Return [X, Y] of the center of cell containing provided text 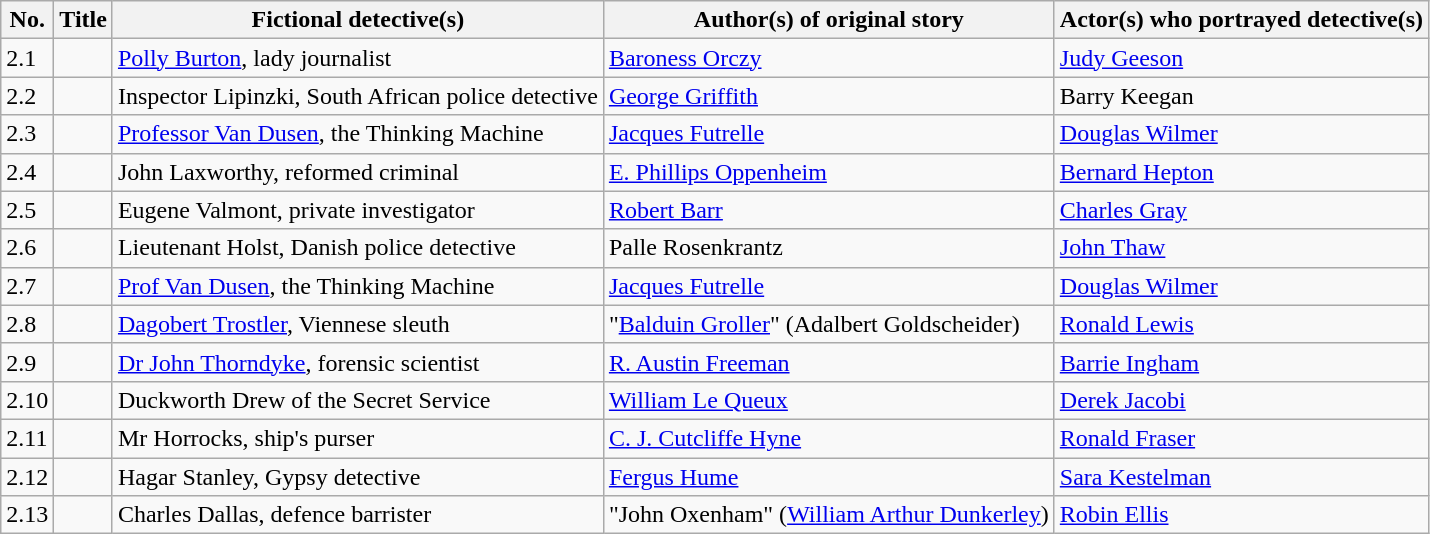
Professor Van Dusen, the Thinking Machine [358, 134]
Robin Ellis [1241, 515]
William Le Queux [828, 400]
2.7 [28, 286]
2.3 [28, 134]
2.10 [28, 400]
Hagar Stanley, Gypsy detective [358, 477]
Lieutenant Holst, Danish police detective [358, 248]
Derek Jacobi [1241, 400]
2.11 [28, 438]
Palle Rosenkrantz [828, 248]
Inspector Lipinzki, South African police detective [358, 96]
Title [84, 20]
Eugene Valmont, private investigator [358, 210]
2.4 [28, 172]
Fictional detective(s) [358, 20]
Baroness Orczy [828, 58]
Barrie Ingham [1241, 362]
Dagobert Trostler, Viennese sleuth [358, 324]
"Balduin Groller" (Adalbert Goldscheider) [828, 324]
C. J. Cutcliffe Hyne [828, 438]
2.2 [28, 96]
Ronald Lewis [1241, 324]
Bernard Hepton [1241, 172]
Robert Barr [828, 210]
2.12 [28, 477]
Actor(s) who portrayed detective(s) [1241, 20]
2.1 [28, 58]
John Thaw [1241, 248]
E. Phillips Oppenheim [828, 172]
Barry Keegan [1241, 96]
Prof Van Dusen, the Thinking Machine [358, 286]
Charles Dallas, defence barrister [358, 515]
Fergus Hume [828, 477]
Polly Burton, lady journalist [358, 58]
2.5 [28, 210]
Ronald Fraser [1241, 438]
2.9 [28, 362]
Mr Horrocks, ship's purser [358, 438]
Dr John Thorndyke, forensic scientist [358, 362]
No. [28, 20]
Author(s) of original story [828, 20]
George Griffith [828, 96]
Sara Kestelman [1241, 477]
"John Oxenham" (William Arthur Dunkerley) [828, 515]
Judy Geeson [1241, 58]
John Laxworthy, reformed criminal [358, 172]
2.8 [28, 324]
R. Austin Freeman [828, 362]
2.13 [28, 515]
Duckworth Drew of the Secret Service [358, 400]
2.6 [28, 248]
Charles Gray [1241, 210]
